Provide the (X, Y) coordinate of the cell's center where the given text is located.  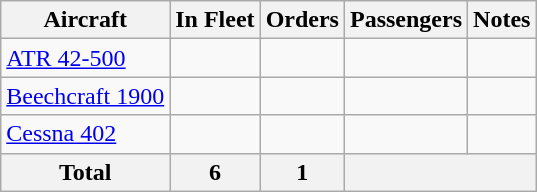
Notes (502, 20)
1 (302, 172)
In Fleet (215, 20)
6 (215, 172)
Orders (302, 20)
Cessna 402 (86, 134)
Aircraft (86, 20)
ATR 42-500 (86, 58)
Total (86, 172)
Beechcraft 1900 (86, 96)
Passengers (406, 20)
